Determine the (X, Y) coordinate at the center of the cell enclosing the given text.  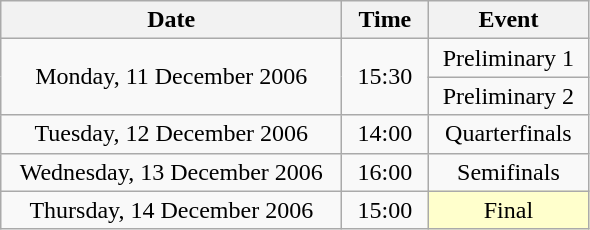
Preliminary 1 (508, 58)
15:00 (385, 210)
15:30 (385, 77)
Tuesday, 12 December 2006 (172, 134)
Wednesday, 13 December 2006 (172, 172)
Final (508, 210)
16:00 (385, 172)
14:00 (385, 134)
Quarterfinals (508, 134)
Time (385, 20)
Semifinals (508, 172)
Thursday, 14 December 2006 (172, 210)
Event (508, 20)
Date (172, 20)
Monday, 11 December 2006 (172, 77)
Preliminary 2 (508, 96)
